Provide the [X, Y] coordinate of the cell's center where the given text is located.  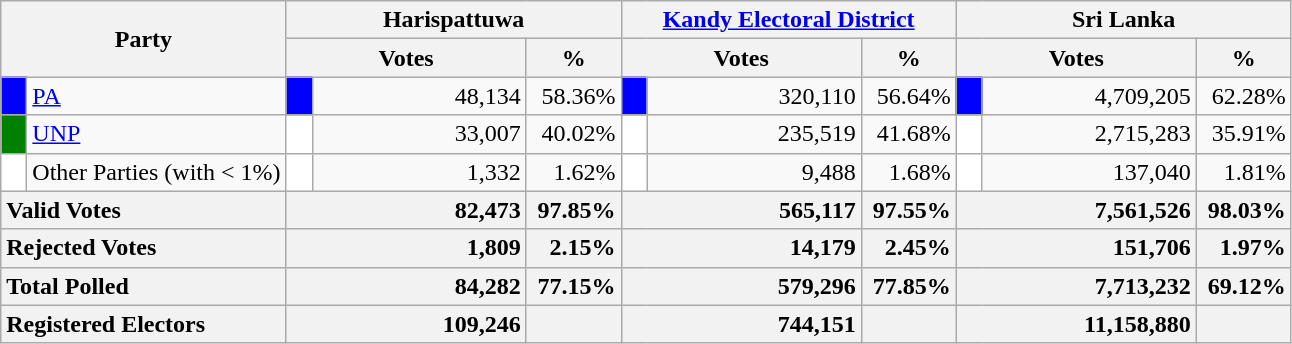
40.02% [574, 134]
14,179 [741, 248]
11,158,880 [1076, 324]
4,709,205 [1089, 96]
62.28% [1244, 96]
98.03% [1244, 210]
Sri Lanka [1124, 20]
82,473 [406, 210]
2.45% [908, 248]
97.55% [908, 210]
109,246 [406, 324]
137,040 [1089, 172]
Valid Votes [144, 210]
7,713,232 [1076, 286]
UNP [156, 134]
69.12% [1244, 286]
2,715,283 [1089, 134]
Other Parties (with < 1%) [156, 172]
41.68% [908, 134]
Registered Electors [144, 324]
1,809 [406, 248]
1.81% [1244, 172]
Harispattuwa [454, 20]
7,561,526 [1076, 210]
744,151 [741, 324]
1.68% [908, 172]
Total Polled [144, 286]
77.15% [574, 286]
56.64% [908, 96]
1.62% [574, 172]
Rejected Votes [144, 248]
Kandy Electoral District [788, 20]
Party [144, 39]
58.36% [574, 96]
1.97% [1244, 248]
77.85% [908, 286]
PA [156, 96]
579,296 [741, 286]
9,488 [754, 172]
33,007 [419, 134]
2.15% [574, 248]
320,110 [754, 96]
1,332 [419, 172]
235,519 [754, 134]
151,706 [1076, 248]
48,134 [419, 96]
97.85% [574, 210]
84,282 [406, 286]
35.91% [1244, 134]
565,117 [741, 210]
